Output the (X, Y) coordinate of the center of the cell containing the given text.  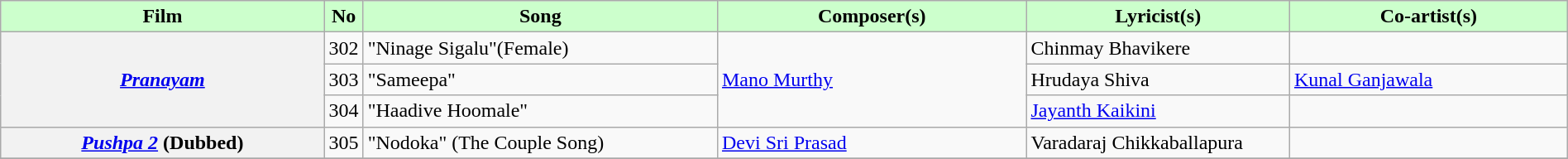
"Haadive Hoomale" (540, 111)
Song (540, 17)
303 (344, 79)
Composer(s) (872, 17)
Film (162, 17)
"Sameepa" (540, 79)
Jayanth Kaikini (1158, 111)
Varadaraj Chikkaballapura (1158, 142)
Pushpa 2 (Dubbed) (162, 142)
Mano Murthy (872, 79)
Pranayam (162, 79)
"Nodoka" (The Couple Song) (540, 142)
Hrudaya Shiva (1158, 79)
"Ninage Sigalu"(Female) (540, 48)
305 (344, 142)
302 (344, 48)
Kunal Ganjawala (1428, 79)
304 (344, 111)
No (344, 17)
Co-artist(s) (1428, 17)
Devi Sri Prasad (872, 142)
Lyricist(s) (1158, 17)
Chinmay Bhavikere (1158, 48)
